Scan for the cell matching the given text and deliver its (X, Y) coordinate at center. 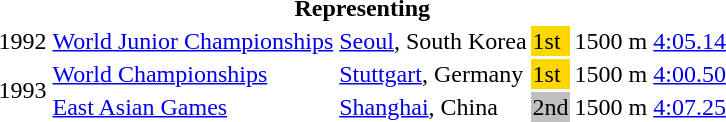
Seoul, South Korea (433, 41)
World Championships (193, 74)
World Junior Championships (193, 41)
Stuttgart, Germany (433, 74)
Shanghai, China (433, 107)
East Asian Games (193, 107)
2nd (550, 107)
